Return [X, Y] of the center of cell containing provided text 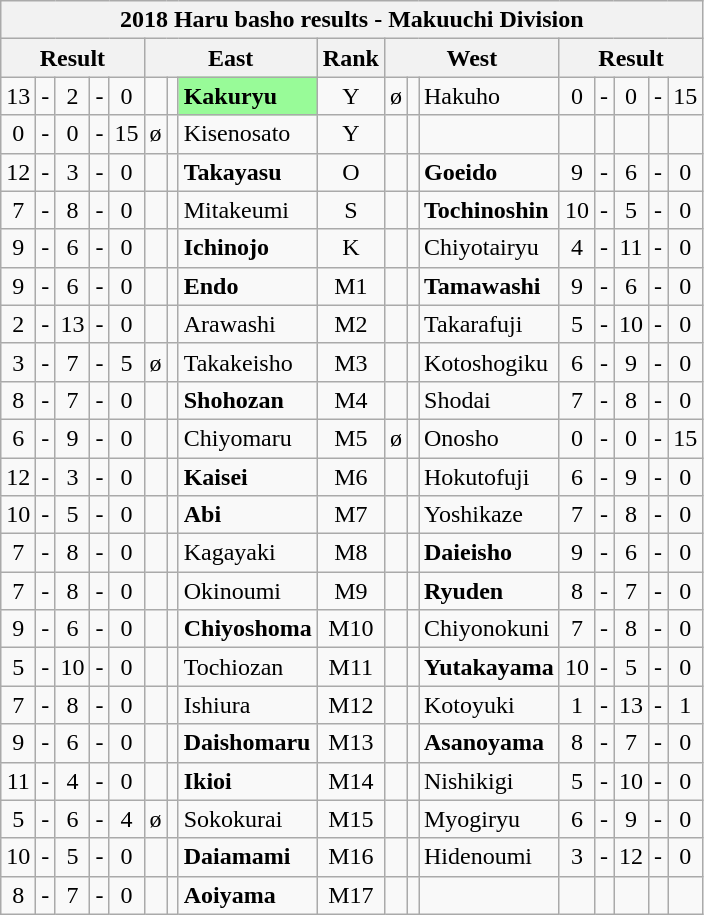
Yutakayama [488, 667]
Rank [350, 58]
Ryuden [488, 591]
2018 Haru basho results - Makuuchi Division [352, 20]
M8 [350, 553]
M15 [350, 819]
Arawashi [248, 324]
M3 [350, 362]
Sokokurai [248, 819]
Mitakeumi [248, 210]
Hidenoumi [488, 857]
Kisenosato [248, 134]
Asanoyama [488, 743]
M1 [350, 286]
S [350, 210]
M17 [350, 895]
M5 [350, 438]
M2 [350, 324]
K [350, 248]
M9 [350, 591]
Chiyonokuni [488, 629]
O [350, 172]
Endo [248, 286]
Daiamami [248, 857]
M10 [350, 629]
Kakuryu [248, 96]
Takakeisho [248, 362]
Goeido [488, 172]
Kotoshogiku [488, 362]
Onosho [488, 438]
Okinoumi [248, 591]
Chiyomaru [248, 438]
M6 [350, 477]
Daieisho [488, 553]
Kaisei [248, 477]
M14 [350, 781]
Yoshikaze [488, 515]
Takarafuji [488, 324]
Shohozan [248, 400]
Hokutofuji [488, 477]
Chiyotairyu [488, 248]
Shodai [488, 400]
Aoiyama [248, 895]
M11 [350, 667]
Kotoyuki [488, 705]
Abi [248, 515]
Nishikigi [488, 781]
Tochiozan [248, 667]
M7 [350, 515]
Takayasu [248, 172]
M16 [350, 857]
Myogiryu [488, 819]
Hakuho [488, 96]
Tochinoshin [488, 210]
M4 [350, 400]
Ichinojo [248, 248]
Chiyoshoma [248, 629]
Ishiura [248, 705]
M13 [350, 743]
West [472, 58]
M12 [350, 705]
East [230, 58]
Tamawashi [488, 286]
Daishomaru [248, 743]
Kagayaki [248, 553]
Ikioi [248, 781]
